Find where the given text appears and provide that cell's center as (x, y) coordinate. 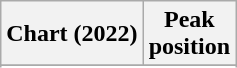
Chart (2022) (72, 34)
Peakposition (189, 34)
